Return the [x, y] coordinate for the center point of the cell that contains the specified text.  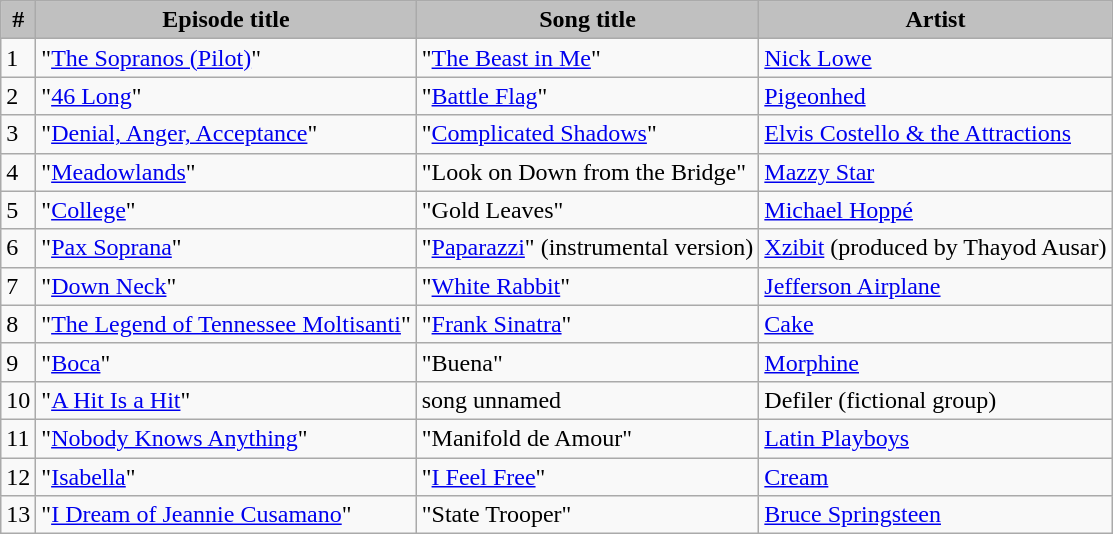
"Buena" [588, 362]
"46 Long" [226, 96]
"Complicated Shadows" [588, 134]
Nick Lowe [936, 58]
12 [18, 477]
1 [18, 58]
Defiler (fictional group) [936, 400]
Morphine [936, 362]
"Gold Leaves" [588, 210]
"The Beast in Me" [588, 58]
Latin Playboys [936, 438]
"Manifold de Amour" [588, 438]
6 [18, 248]
Michael Hoppé [936, 210]
Pigeonhed [936, 96]
11 [18, 438]
"White Rabbit" [588, 286]
5 [18, 210]
Artist [936, 20]
8 [18, 324]
2 [18, 96]
Bruce Springsteen [936, 515]
"Battle Flag" [588, 96]
Cream [936, 477]
"Down Neck" [226, 286]
Song title [588, 20]
"The Legend of Tennessee Moltisanti" [226, 324]
3 [18, 134]
4 [18, 172]
Jefferson Airplane [936, 286]
"Meadowlands" [226, 172]
"Frank Sinatra" [588, 324]
"I Feel Free" [588, 477]
13 [18, 515]
"Denial, Anger, Acceptance" [226, 134]
song unnamed [588, 400]
"State Trooper" [588, 515]
"Pax Soprana" [226, 248]
Episode title [226, 20]
"Nobody Knows Anything" [226, 438]
9 [18, 362]
Xzibit (produced by Thayod Ausar) [936, 248]
"Isabella" [226, 477]
Elvis Costello & the Attractions [936, 134]
"Boca" [226, 362]
# [18, 20]
"College" [226, 210]
Mazzy Star [936, 172]
"Look on Down from the Bridge" [588, 172]
"A Hit Is a Hit" [226, 400]
"I Dream of Jeannie Cusamano" [226, 515]
10 [18, 400]
7 [18, 286]
"Paparazzi" (instrumental version) [588, 248]
Cake [936, 324]
"The Sopranos (Pilot)" [226, 58]
